Provide the (x, y) coordinate of the cell's center where the given text is located.  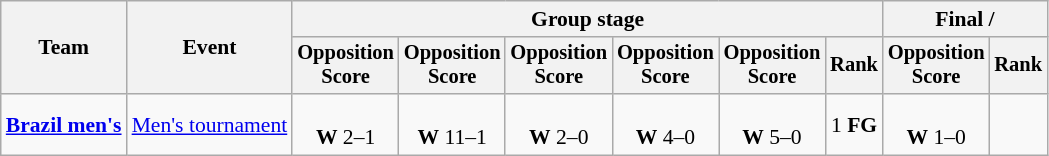
Group stage (588, 19)
W 4–0 (666, 124)
W 5–0 (772, 124)
W 2–1 (346, 124)
W 1–0 (936, 124)
Team (64, 48)
Men's tournament (210, 124)
W 2–0 (558, 124)
1 FG (854, 124)
W 11–1 (452, 124)
Final / (965, 19)
Brazil men's (64, 124)
Event (210, 48)
